Locate the cell with the specified text and output its [x, y] center coordinate. 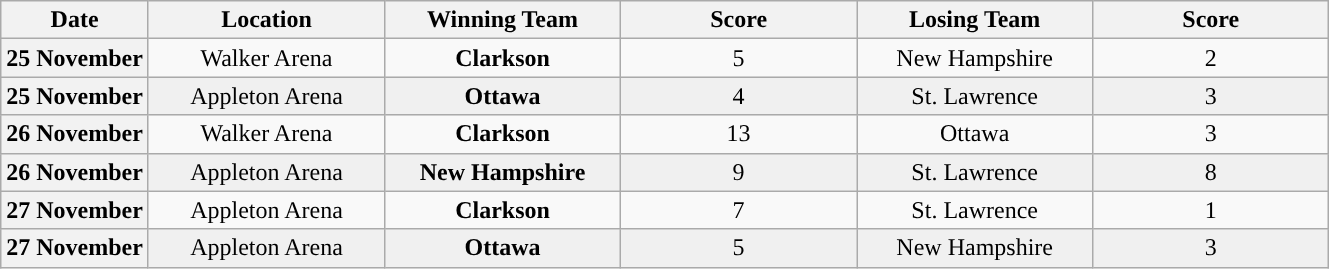
Winning Team [503, 20]
13 [739, 134]
2 [1211, 58]
7 [739, 210]
Date [75, 20]
Location [266, 20]
8 [1211, 172]
4 [739, 96]
1 [1211, 210]
9 [739, 172]
Losing Team [975, 20]
